Output the (x, y) coordinate of the center of the cell containing the given text.  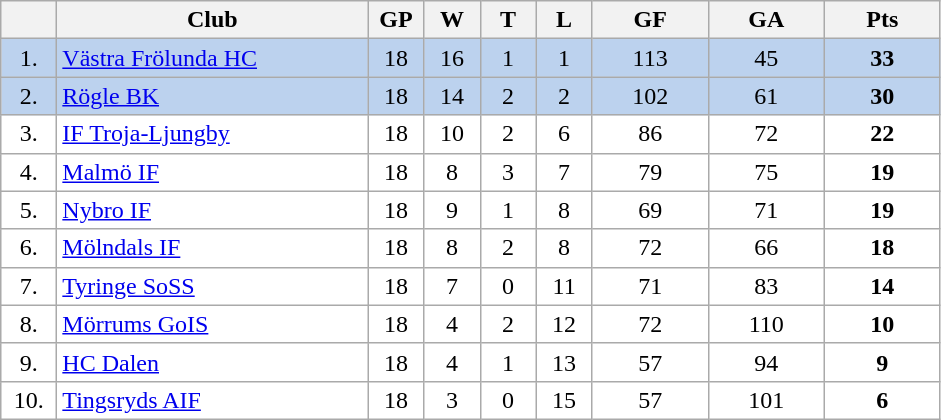
Pts (882, 20)
86 (650, 134)
113 (650, 58)
Tingsryds AIF (212, 400)
4. (29, 172)
IF Troja-Ljungby (212, 134)
10. (29, 400)
33 (882, 58)
GP (396, 20)
45 (766, 58)
94 (766, 362)
79 (650, 172)
7. (29, 286)
W (452, 20)
L (564, 20)
6. (29, 248)
66 (766, 248)
3. (29, 134)
9. (29, 362)
GA (766, 20)
101 (766, 400)
Rögle BK (212, 96)
61 (766, 96)
1. (29, 58)
69 (650, 210)
102 (650, 96)
83 (766, 286)
13 (564, 362)
11 (564, 286)
22 (882, 134)
Club (212, 20)
8. (29, 324)
Mölndals IF (212, 248)
Mörrums GoIS (212, 324)
75 (766, 172)
Tyringe SoSS (212, 286)
30 (882, 96)
HC Dalen (212, 362)
5. (29, 210)
12 (564, 324)
T (508, 20)
GF (650, 20)
Nybro IF (212, 210)
110 (766, 324)
2. (29, 96)
15 (564, 400)
Västra Frölunda HC (212, 58)
16 (452, 58)
Malmö IF (212, 172)
